Capture the cell that displays the provided text and extract its (x, y) central coordinate. 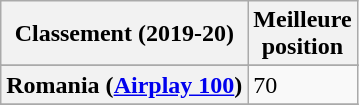
Meilleureposition (302, 34)
Classement (2019-20) (124, 34)
70 (302, 85)
Romania (Airplay 100) (124, 85)
